Search for the cell housing the specified text and yield its (x, y) center coordinate. 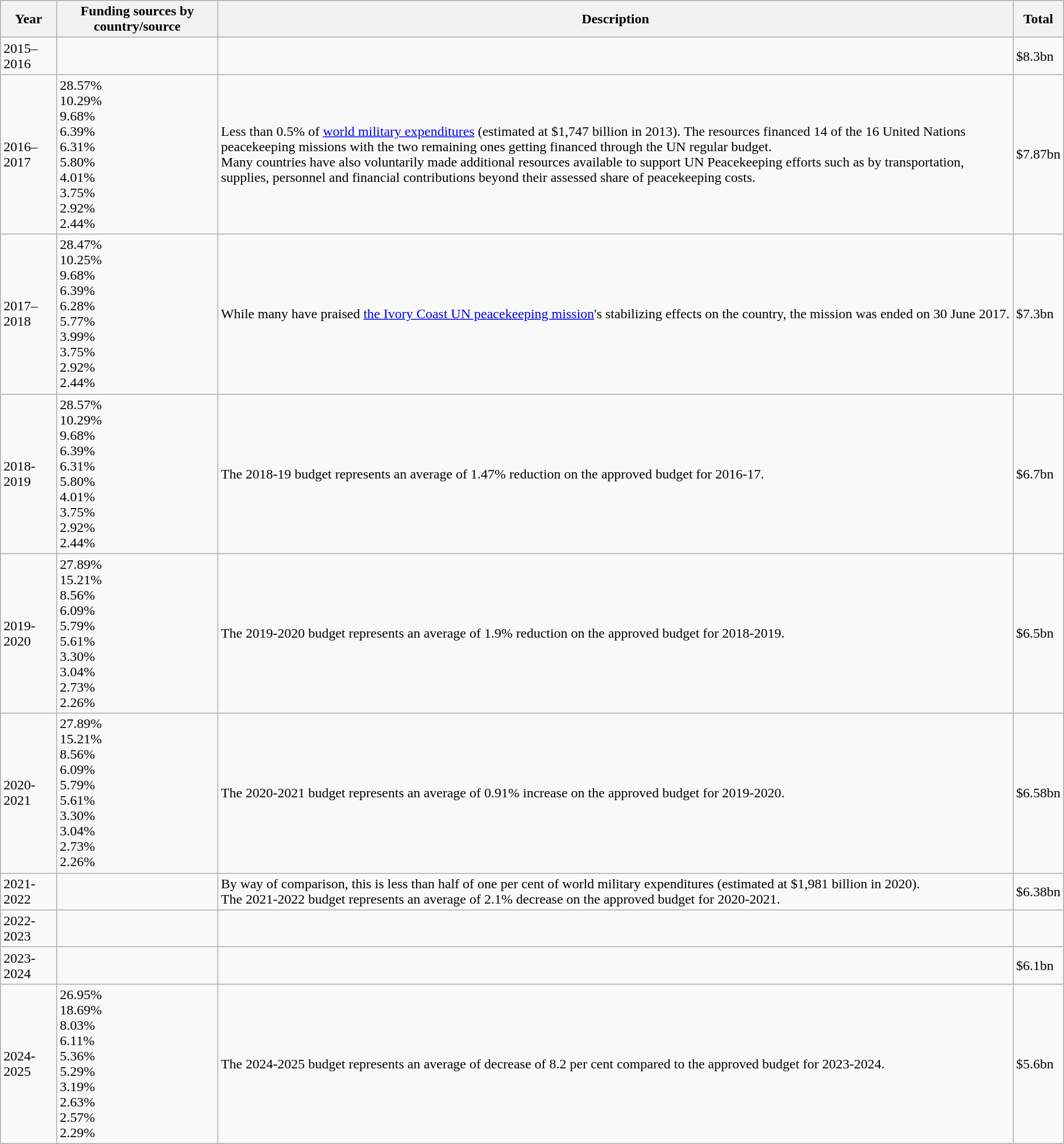
The 2020-2021 budget represents an average of 0.91% increase on the approved budget for 2019-2020. (615, 793)
The 2018-19 budget represents an average of 1.47% reduction on the approved budget for 2016-17. (615, 474)
2021-2022 (28, 891)
2015–2016 (28, 56)
2020-2021 (28, 793)
While many have praised the Ivory Coast UN peacekeeping mission's stabilizing effects on the country, the mission was ended on 30 June 2017. (615, 314)
$7.87bn (1038, 155)
The 2019-2020 budget represents an average of 1.9% reduction on the approved budget for 2018-2019. (615, 633)
Description (615, 19)
$6.7bn (1038, 474)
2022-2023 (28, 929)
$5.6bn (1038, 1064)
Year (28, 19)
28.47% 10.25% 9.68% 6.39% 6.28% 5.77% 3.99% 3.75% 2.92% 2.44% (138, 314)
Total (1038, 19)
$6.38bn (1038, 891)
$6.1bn (1038, 965)
26.95% 18.69% 8.03% 6.11% 5.36% 5.29% 3.19% 2.63% 2.57% 2.29% (138, 1064)
$7.3bn (1038, 314)
2024-2025 (28, 1064)
2017–2018 (28, 314)
$8.3bn (1038, 56)
The 2024-2025 budget represents an average of decrease of 8.2 per cent compared to the approved budget for 2023-2024. (615, 1064)
2018-2019 (28, 474)
$6.58bn (1038, 793)
Funding sources by country/source (138, 19)
2023-2024 (28, 965)
$6.5bn (1038, 633)
2016–2017 (28, 155)
2019-2020 (28, 633)
